Provide the (X, Y) coordinate of the cell's center where the given text is located.  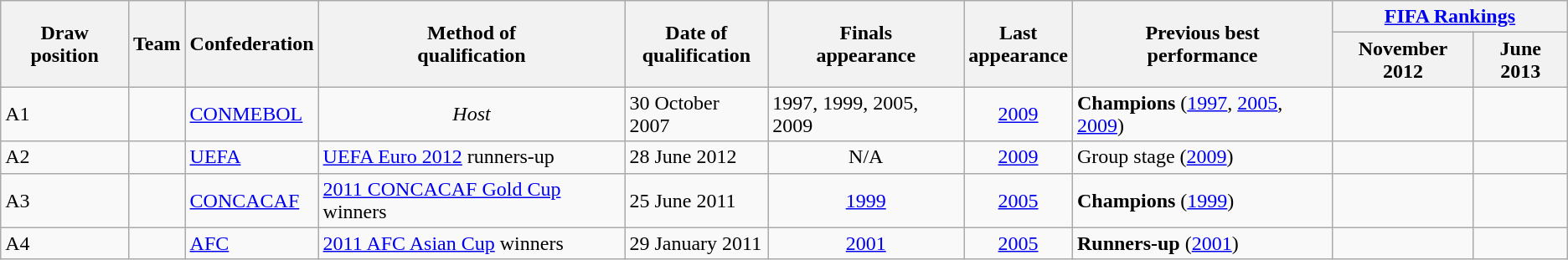
Draw position (65, 43)
FIFA Rankings (1451, 17)
June 2013 (1520, 60)
A3 (65, 201)
Date ofqualification (697, 43)
AFC (251, 243)
N/A (866, 157)
Lastappearance (1019, 43)
A1 (65, 114)
29 January 2011 (697, 243)
30 October 2007 (697, 114)
UEFA (251, 157)
Host (472, 114)
Champions (1999) (1202, 201)
Runners-up (2001) (1202, 243)
28 June 2012 (697, 157)
1999 (866, 201)
1997, 1999, 2005, 2009 (866, 114)
2001 (866, 243)
Finalsappearance (866, 43)
Team (157, 43)
CONMEBOL (251, 114)
Method ofqualification (472, 43)
A2 (65, 157)
A4 (65, 243)
Confederation (251, 43)
Group stage (2009) (1202, 157)
2011 CONCACAF Gold Cup winners (472, 201)
Champions (1997, 2005, 2009) (1202, 114)
UEFA Euro 2012 runners-up (472, 157)
November 2012 (1404, 60)
2011 AFC Asian Cup winners (472, 243)
Previous bestperformance (1202, 43)
25 June 2011 (697, 201)
CONCACAF (251, 201)
